Provide the [X, Y] coordinate of the cell's center where the given text is located.  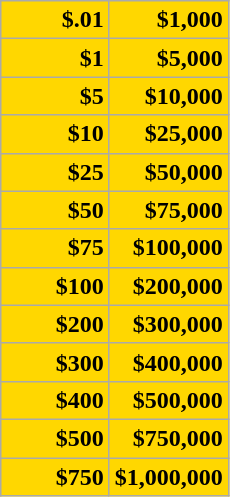
$50 [56, 210]
$10,000 [168, 96]
$5,000 [168, 58]
$400 [56, 400]
$100,000 [168, 248]
$75 [56, 248]
$500,000 [168, 400]
$400,000 [168, 362]
$1 [56, 58]
$300 [56, 362]
$1,000,000 [168, 477]
$500 [56, 438]
$.01 [56, 20]
$300,000 [168, 324]
$25 [56, 172]
$200,000 [168, 286]
$750,000 [168, 438]
$5 [56, 96]
$25,000 [168, 134]
$10 [56, 134]
$1,000 [168, 20]
$75,000 [168, 210]
$50,000 [168, 172]
$200 [56, 324]
$750 [56, 477]
$100 [56, 286]
